For the text-containing cell, return its midpoint in [x, y] coordinate format. 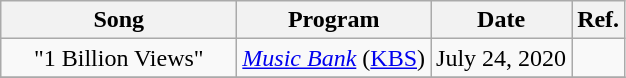
Date [502, 20]
Music Bank (KBS) [334, 58]
July 24, 2020 [502, 58]
Ref. [598, 20]
"1 Billion Views" [119, 58]
Song [119, 20]
Program [334, 20]
